Extract the [x, y] coordinate from the center of the cell holding the provided text.  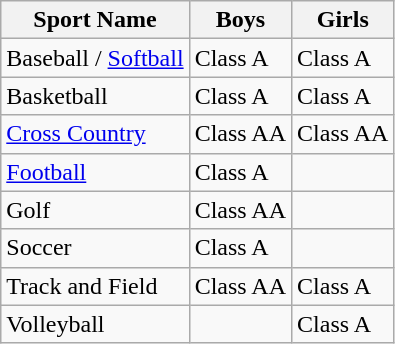
Basketball [95, 96]
Football [95, 172]
Girls [343, 20]
Sport Name [95, 20]
Boys [240, 20]
Soccer [95, 248]
Track and Field [95, 286]
Cross Country [95, 134]
Volleyball [95, 324]
Baseball / Softball [95, 58]
Golf [95, 210]
